Determine the (x, y) coordinate at the center of the cell enclosing the given text.  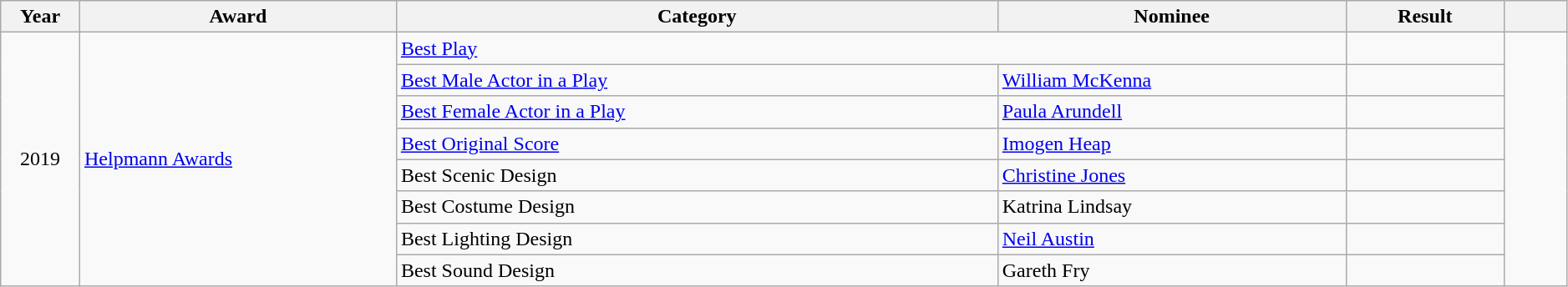
Best Original Score (697, 143)
Category (697, 17)
Helpmann Awards (237, 159)
William McKenna (1171, 80)
Best Female Actor in a Play (697, 112)
Best Costume Design (697, 207)
2019 (40, 159)
Best Play (870, 48)
Nominee (1171, 17)
Paula Arundell (1171, 112)
Best Scenic Design (697, 175)
Result (1425, 17)
Award (237, 17)
Neil Austin (1171, 239)
Gareth Fry (1171, 270)
Best Sound Design (697, 270)
Best Male Actor in a Play (697, 80)
Christine Jones (1171, 175)
Imogen Heap (1171, 143)
Best Lighting Design (697, 239)
Year (40, 17)
Katrina Lindsay (1171, 207)
